Provide the [x, y] coordinate of the cell's center where the given text is located.  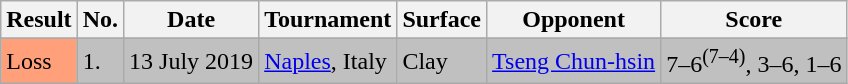
Date [192, 20]
1. [100, 62]
Tournament [328, 20]
Surface [442, 20]
Result [39, 20]
Tseng Chun-hsin [574, 62]
Clay [442, 62]
13 July 2019 [192, 62]
7–6(7–4), 3–6, 1–6 [754, 62]
Naples, Italy [328, 62]
Loss [39, 62]
Opponent [574, 20]
Score [754, 20]
No. [100, 20]
